Capture the cell that displays the provided text and extract its [X, Y] central coordinate. 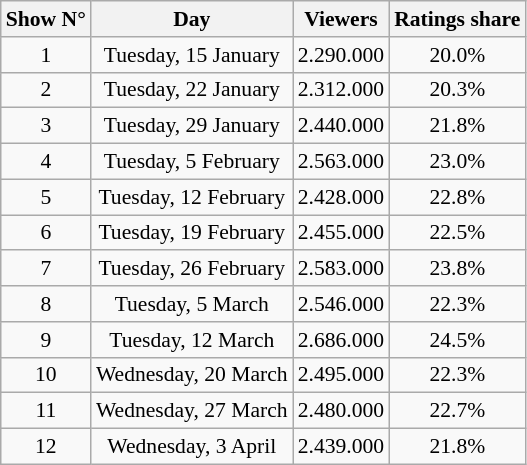
Tuesday, 5 February [192, 162]
9 [46, 340]
2.480.000 [341, 411]
Tuesday, 5 March [192, 304]
Viewers [341, 19]
Tuesday, 12 March [192, 340]
23.0% [457, 162]
20.0% [457, 55]
2.495.000 [341, 375]
20.3% [457, 90]
8 [46, 304]
Wednesday, 3 April [192, 447]
Show N° [46, 19]
2.563.000 [341, 162]
5 [46, 197]
2.439.000 [341, 447]
Tuesday, 15 January [192, 55]
1 [46, 55]
10 [46, 375]
2.546.000 [341, 304]
Wednesday, 27 March [192, 411]
6 [46, 233]
Tuesday, 22 January [192, 90]
4 [46, 162]
Tuesday, 19 February [192, 233]
Tuesday, 29 January [192, 126]
Day [192, 19]
23.8% [457, 269]
2.290.000 [341, 55]
24.5% [457, 340]
12 [46, 447]
2.312.000 [341, 90]
2.440.000 [341, 126]
Tuesday, 12 February [192, 197]
2.686.000 [341, 340]
11 [46, 411]
3 [46, 126]
Tuesday, 26 February [192, 269]
7 [46, 269]
2.455.000 [341, 233]
2 [46, 90]
Wednesday, 20 March [192, 375]
22.5% [457, 233]
22.8% [457, 197]
2.428.000 [341, 197]
2.583.000 [341, 269]
22.7% [457, 411]
Ratings share [457, 19]
